Detect which cell encompasses the target text, then output its (X, Y) center coordinate. 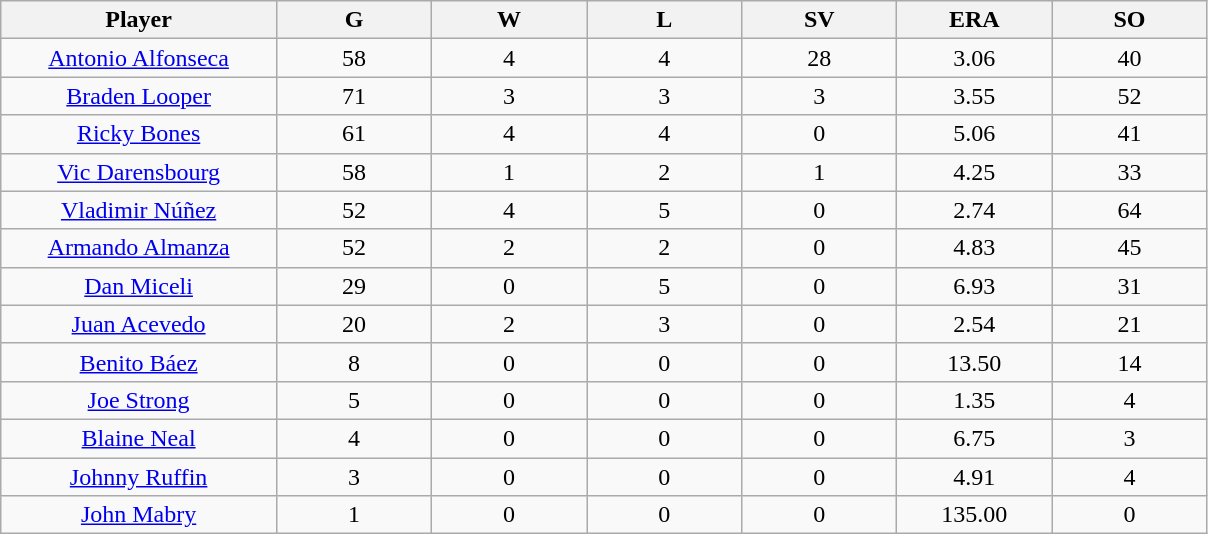
Antonio Alfonseca (139, 58)
135.00 (974, 515)
Joe Strong (139, 400)
2.54 (974, 324)
Braden Looper (139, 96)
40 (1130, 58)
John Mabry (139, 515)
29 (354, 286)
45 (1130, 248)
SO (1130, 20)
4.25 (974, 172)
Dan Miceli (139, 286)
Benito Báez (139, 362)
13.50 (974, 362)
31 (1130, 286)
Vic Darensbourg (139, 172)
61 (354, 134)
20 (354, 324)
41 (1130, 134)
6.93 (974, 286)
4.83 (974, 248)
21 (1130, 324)
Ricky Bones (139, 134)
6.75 (974, 438)
3.06 (974, 58)
W (510, 20)
SV (820, 20)
Blaine Neal (139, 438)
8 (354, 362)
4.91 (974, 477)
Armando Almanza (139, 248)
Player (139, 20)
64 (1130, 210)
G (354, 20)
L (664, 20)
71 (354, 96)
Johnny Ruffin (139, 477)
14 (1130, 362)
1.35 (974, 400)
28 (820, 58)
33 (1130, 172)
Juan Acevedo (139, 324)
2.74 (974, 210)
Vladimir Núñez (139, 210)
3.55 (974, 96)
ERA (974, 20)
5.06 (974, 134)
